Search for the cell housing the specified text and yield its (X, Y) center coordinate. 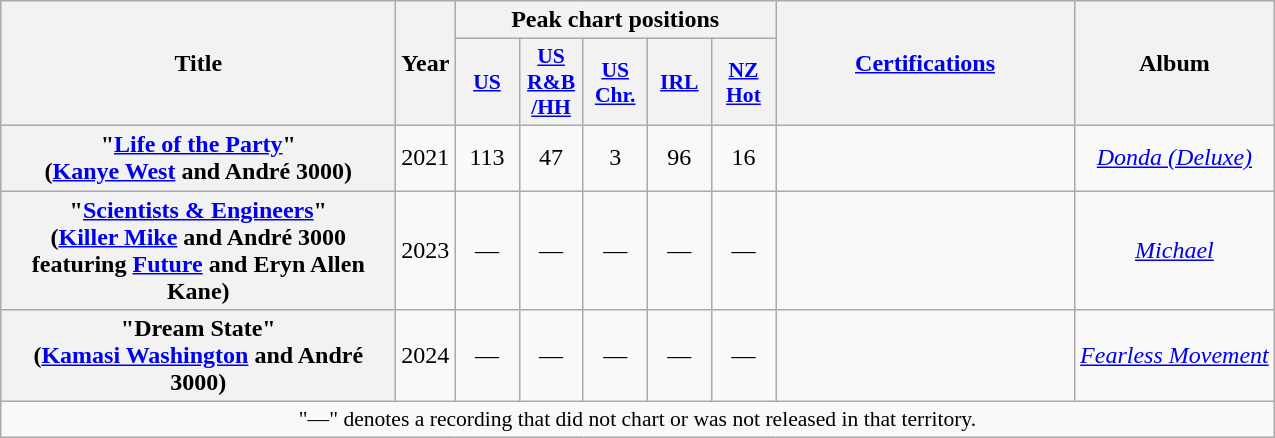
"Dream State"(Kamasi Washington and André 3000) (198, 356)
Michael (1175, 250)
IRL (679, 82)
USR&B/HH (551, 82)
Donda (Deluxe) (1175, 158)
47 (551, 158)
2024 (426, 356)
USChr. (615, 82)
"Life of the Party"(Kanye West and André 3000) (198, 158)
96 (679, 158)
113 (487, 158)
2021 (426, 158)
"Scientists & Engineers"(Killer Mike and André 3000 featuring Future and Eryn Allen Kane) (198, 250)
2023 (426, 250)
Title (198, 64)
16 (743, 158)
NZHot (743, 82)
"—" denotes a recording that did not chart or was not released in that territory. (638, 420)
Certifications (926, 64)
3 (615, 158)
Year (426, 64)
Fearless Movement (1175, 356)
Album (1175, 64)
Peak chart positions (616, 20)
US (487, 82)
